Return the (X, Y) coordinate for the center point of the cell that contains the specified text.  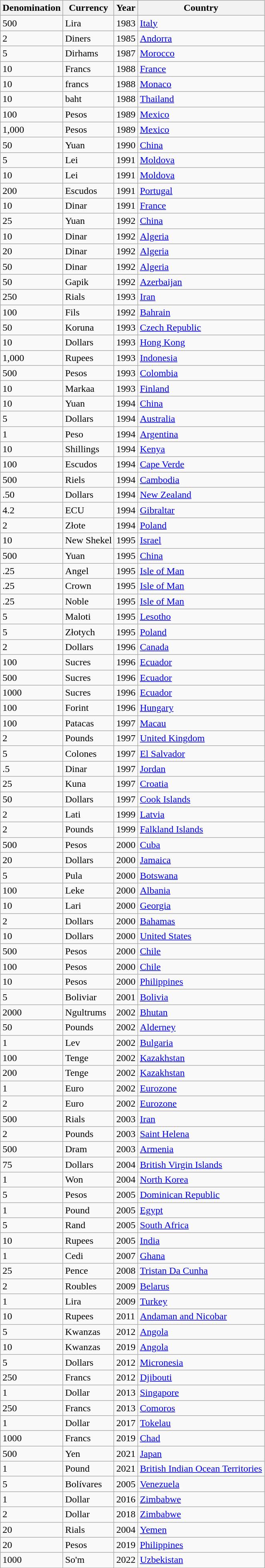
Bahrain (201, 312)
Diners (88, 38)
Finland (201, 388)
Tokelau (201, 1423)
Angel (88, 571)
Falkland Islands (201, 830)
Armenia (201, 1149)
United States (201, 936)
Złote (88, 525)
British Virgin Islands (201, 1165)
Andorra (201, 38)
Rand (88, 1225)
Złotych (88, 632)
Japan (201, 1454)
Jordan (201, 769)
Italy (201, 23)
Roubles (88, 1286)
Crown (88, 586)
Denomination (32, 8)
Shillings (88, 449)
.5 (32, 769)
Alderney (201, 1027)
Chad (201, 1438)
.50 (32, 495)
Monaco (201, 84)
Saint Helena (201, 1134)
Australia (201, 419)
India (201, 1241)
Leke (88, 890)
Ghana (201, 1256)
Bahamas (201, 921)
Cook Islands (201, 799)
Pula (88, 875)
Latvia (201, 814)
Maloti (88, 616)
4.2 (32, 510)
Won (88, 1180)
Djibouti (201, 1377)
Micronesia (201, 1362)
Lev (88, 1043)
Belarus (201, 1286)
Currency (88, 8)
1990 (126, 145)
Kuna (88, 784)
British Indian Ocean Territories (201, 1469)
Morocco (201, 54)
Boliviar (88, 997)
Jamaica (201, 860)
1987 (126, 54)
Singapore (201, 1392)
2001 (126, 997)
Macau (201, 723)
Year (126, 8)
Yen (88, 1454)
Koruna (88, 327)
Fils (88, 312)
Kenya (201, 449)
Canada (201, 647)
Dominican Republic (201, 1195)
El Salvador (201, 754)
Cuba (201, 845)
United Kingdom (201, 738)
2007 (126, 1256)
Georgia (201, 906)
Yemen (201, 1530)
Tristan Da Cunha (201, 1271)
Cedi (88, 1256)
New Zealand (201, 495)
Azerbaijan (201, 282)
Bhutan (201, 1012)
Lati (88, 814)
Country (201, 8)
Ngultrums (88, 1012)
Riels (88, 480)
Hong Kong (201, 343)
Gapik (88, 282)
So'm (88, 1560)
Forint (88, 708)
Dram (88, 1149)
Bolívares (88, 1484)
Colombia (201, 373)
Egypt (201, 1210)
2016 (126, 1499)
New Shekel (88, 541)
1983 (126, 23)
Turkey (201, 1301)
Argentina (201, 434)
Pence (88, 1271)
2022 (126, 1560)
75 (32, 1165)
Noble (88, 601)
Lari (88, 906)
Uzbekistan (201, 1560)
North Korea (201, 1180)
2017 (126, 1423)
1985 (126, 38)
baht (88, 99)
Dirhams (88, 54)
Croatia (201, 784)
2018 (126, 1514)
ECU (88, 510)
Peso (88, 434)
Botswana (201, 875)
Hungary (201, 708)
Bulgaria (201, 1043)
Bolivia (201, 997)
Cambodia (201, 480)
francs (88, 84)
Patacas (88, 723)
Markaa (88, 388)
Gibraltar (201, 510)
Cape Verde (201, 465)
2011 (126, 1317)
Albania (201, 890)
Andaman and Nicobar (201, 1317)
Indonesia (201, 358)
2008 (126, 1271)
Portugal (201, 191)
Israel (201, 541)
Czech Republic (201, 327)
Venezuela (201, 1484)
Colones (88, 754)
Comoros (201, 1408)
Thailand (201, 99)
South Africa (201, 1225)
Lesotho (201, 616)
